Extract the (X, Y) coordinate from the center of the cell holding the provided text.  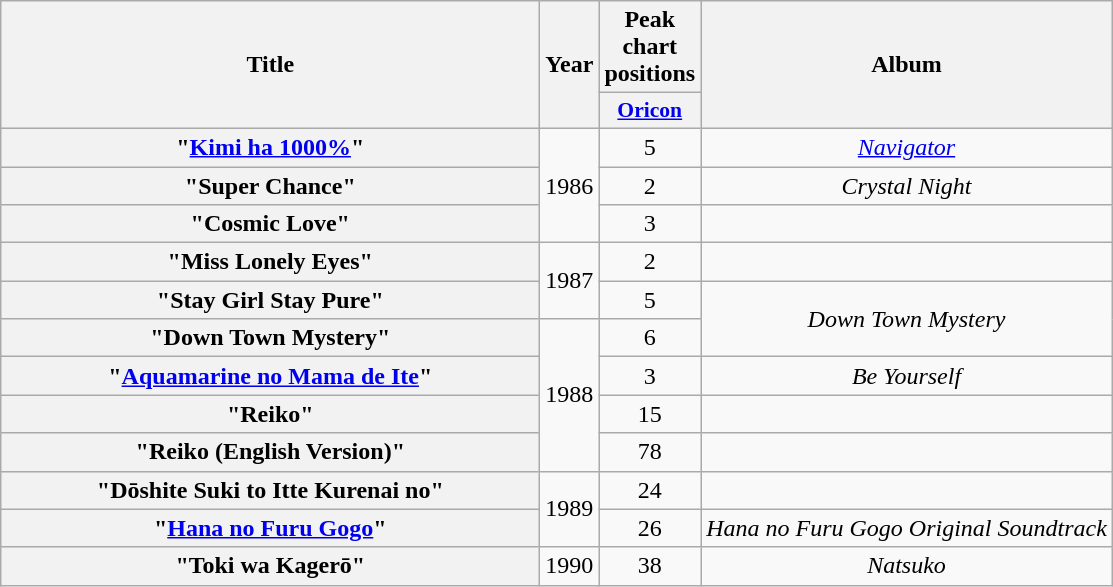
Down Town Mystery (907, 319)
Hana no Furu Gogo Original Soundtrack (907, 528)
Crystal Night (907, 185)
"Stay Girl Stay Pure" (270, 300)
"Cosmic Love" (270, 224)
Year (570, 65)
"Super Chance" (270, 185)
"Down Town Mystery" (270, 338)
26 (650, 528)
Natsuko (907, 566)
1988 (570, 395)
Album (907, 65)
"Aquamarine no Mama de Ite" (270, 376)
38 (650, 566)
24 (650, 490)
"Miss Lonely Eyes" (270, 262)
"Hana no Furu Gogo" (270, 528)
78 (650, 452)
Oricon (650, 111)
"Reiko (English Version)" (270, 452)
1987 (570, 281)
1990 (570, 566)
6 (650, 338)
1989 (570, 509)
"Dōshite Suki to Itte Kurenai no" (270, 490)
15 (650, 414)
"Kimi ha 1000%" (270, 147)
Be Yourself (907, 376)
"Reiko" (270, 414)
Title (270, 65)
1986 (570, 185)
Peak chart positions (650, 47)
Navigator (907, 147)
"Toki wa Kagerō" (270, 566)
